Provide the (x, y) coordinate of the cell's center where the given text is located.  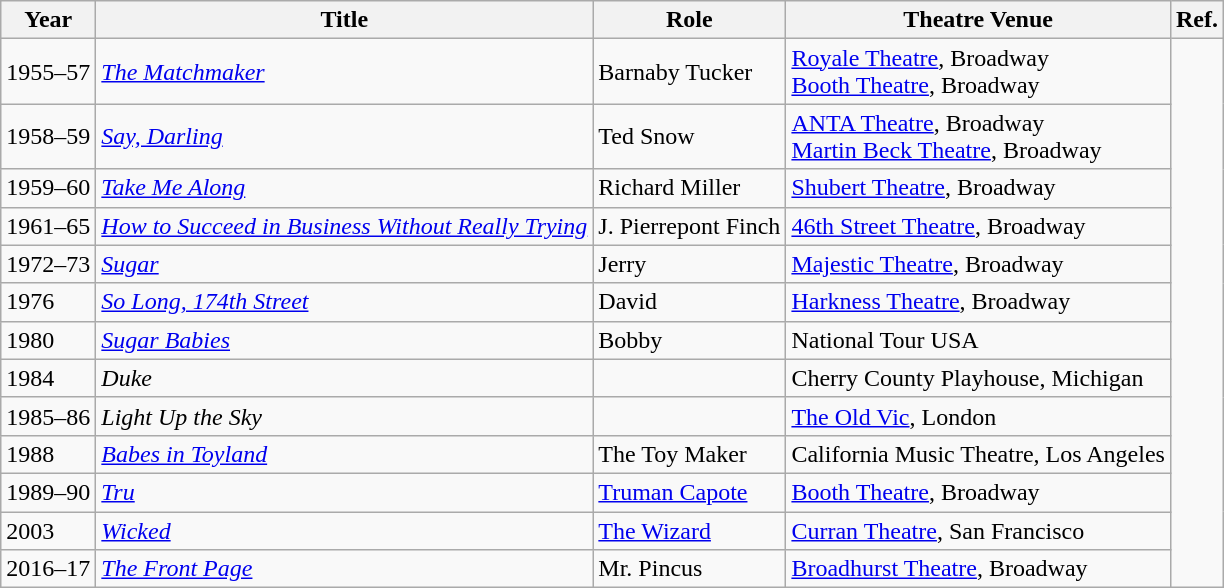
1980 (48, 340)
46th Street Theatre, Broadway (978, 226)
1959–60 (48, 188)
Truman Capote (690, 492)
Curran Theatre, San Francisco (978, 531)
Royale Theatre, Broadway Booth Theatre, Broadway (978, 72)
The Toy Maker (690, 454)
Booth Theatre, Broadway (978, 492)
Harkness Theatre, Broadway (978, 302)
Cherry County Playhouse, Michigan (978, 378)
Sugar Babies (344, 340)
The Matchmaker (344, 72)
1976 (48, 302)
1989–90 (48, 492)
2016–17 (48, 569)
The Front Page (344, 569)
1958–59 (48, 136)
Jerry (690, 264)
Babes in Toyland (344, 454)
Bobby (690, 340)
ANTA Theatre, Broadway Martin Beck Theatre, Broadway (978, 136)
David (690, 302)
Ted Snow (690, 136)
So Long, 174th Street (344, 302)
1961–65 (48, 226)
Title (344, 20)
Theatre Venue (978, 20)
Sugar (344, 264)
2003 (48, 531)
The Wizard (690, 531)
1988 (48, 454)
Year (48, 20)
Wicked (344, 531)
Mr. Pincus (690, 569)
California Music Theatre, Los Angeles (978, 454)
Majestic Theatre, Broadway (978, 264)
Role (690, 20)
J. Pierrepont Finch (690, 226)
Richard Miller (690, 188)
Duke (344, 378)
1984 (48, 378)
Barnaby Tucker (690, 72)
How to Succeed in Business Without Really Trying (344, 226)
Ref. (1196, 20)
Shubert Theatre, Broadway (978, 188)
1972–73 (48, 264)
Say, Darling (344, 136)
Light Up the Sky (344, 416)
Take Me Along (344, 188)
National Tour USA (978, 340)
Tru (344, 492)
Broadhurst Theatre, Broadway (978, 569)
1985–86 (48, 416)
The Old Vic, London (978, 416)
1955–57 (48, 72)
